Detect which cell encompasses the target text, then output its (x, y) center coordinate. 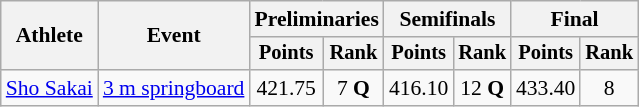
Preliminaries (316, 19)
Athlete (50, 36)
416.10 (418, 88)
Final (574, 19)
Sho Sakai (50, 88)
Semifinals (448, 19)
12 Q (482, 88)
3 m springboard (174, 88)
421.75 (286, 88)
433.40 (546, 88)
7 Q (354, 88)
8 (609, 88)
Event (174, 36)
